Scan for the cell matching the given text and deliver its [x, y] coordinate at center. 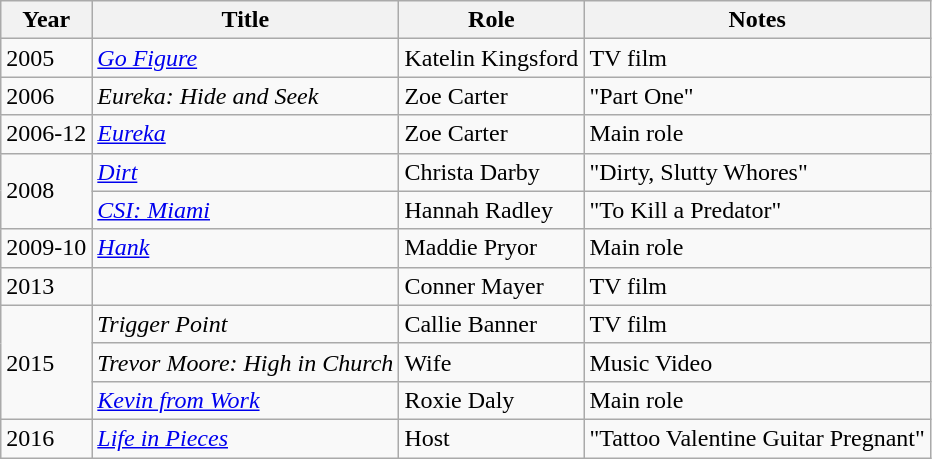
2015 [46, 362]
Go Figure [246, 58]
Conner Mayer [492, 286]
2013 [46, 286]
2006-12 [46, 134]
Roxie Daly [492, 400]
CSI: Miami [246, 210]
"Dirty, Slutty Whores" [757, 172]
Hank [246, 248]
2009-10 [46, 248]
Wife [492, 362]
Kevin from Work [246, 400]
Trigger Point [246, 324]
Role [492, 20]
"Tattoo Valentine Guitar Pregnant" [757, 438]
"To Kill a Predator" [757, 210]
Callie Banner [492, 324]
Year [46, 20]
2016 [46, 438]
Christa Darby [492, 172]
2006 [46, 96]
Maddie Pryor [492, 248]
Notes [757, 20]
Dirt [246, 172]
Trevor Moore: High in Church [246, 362]
Hannah Radley [492, 210]
Life in Pieces [246, 438]
Eureka [246, 134]
2005 [46, 58]
Title [246, 20]
"Part One" [757, 96]
Eureka: Hide and Seek [246, 96]
2008 [46, 191]
Music Video [757, 362]
Katelin Kingsford [492, 58]
Host [492, 438]
